For the text-containing cell, return its midpoint in (x, y) coordinate format. 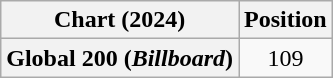
109 (285, 58)
Global 200 (Billboard) (120, 58)
Chart (2024) (120, 20)
Position (285, 20)
